Output the (X, Y) coordinate of the center of the cell containing the given text.  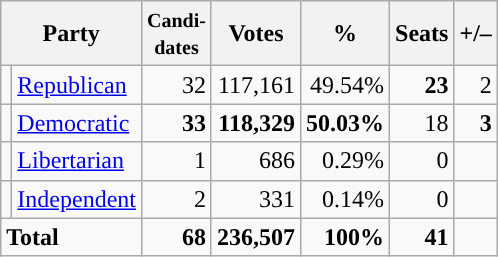
331 (256, 199)
+/– (476, 34)
41 (422, 237)
Independent (77, 199)
68 (176, 237)
686 (256, 161)
% (346, 34)
1 (176, 161)
118,329 (256, 123)
Democratic (77, 123)
0.14% (346, 199)
Republican (77, 85)
32 (176, 85)
117,161 (256, 85)
50.03% (346, 123)
100% (346, 237)
49.54% (346, 85)
18 (422, 123)
23 (422, 85)
Seats (422, 34)
33 (176, 123)
Libertarian (77, 161)
Party (72, 34)
Candi-dates (176, 34)
Votes (256, 34)
0.29% (346, 161)
Total (72, 237)
3 (476, 123)
236,507 (256, 237)
